Pinpoint the cell where the given text exists, returning its [x, y] midpoint coordinate. 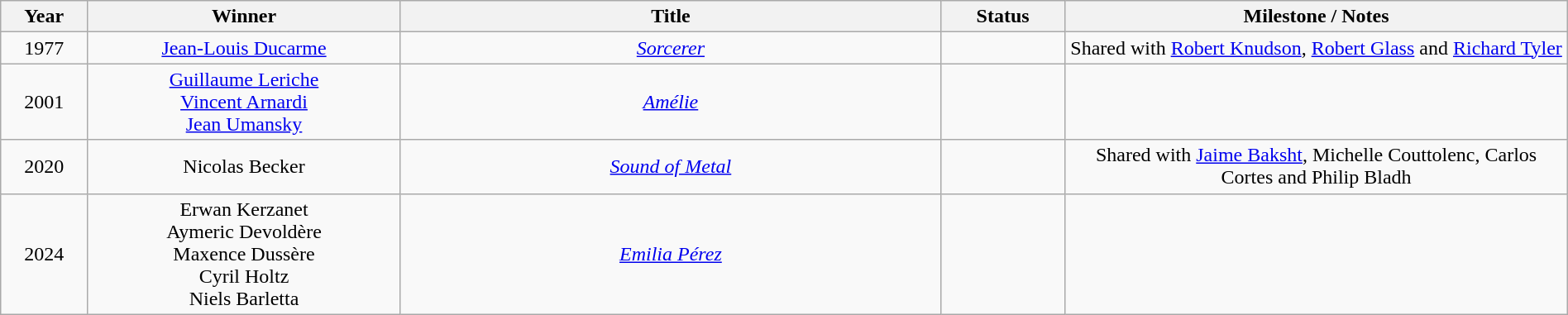
Shared with Robert Knudson, Robert Glass and Richard Tyler [1317, 48]
Nicolas Becker [245, 167]
Erwan KerzanetAymeric DevoldèreMaxence DussèreCyril HoltzNiels Barletta [245, 254]
1977 [45, 48]
Sorcerer [670, 48]
Year [45, 17]
Title [670, 17]
Guillaume LericheVincent ArnardiJean Umansky [245, 102]
Amélie [670, 102]
2020 [45, 167]
Sound of Metal [670, 167]
Emilia Pérez [670, 254]
Winner [245, 17]
2024 [45, 254]
Jean-Louis Ducarme [245, 48]
Milestone / Notes [1317, 17]
Status [1002, 17]
2001 [45, 102]
Shared with Jaime Baksht, Michelle Couttolenc, Carlos Cortes and Philip Bladh [1317, 167]
